Search for the cell housing the specified text and yield its (X, Y) center coordinate. 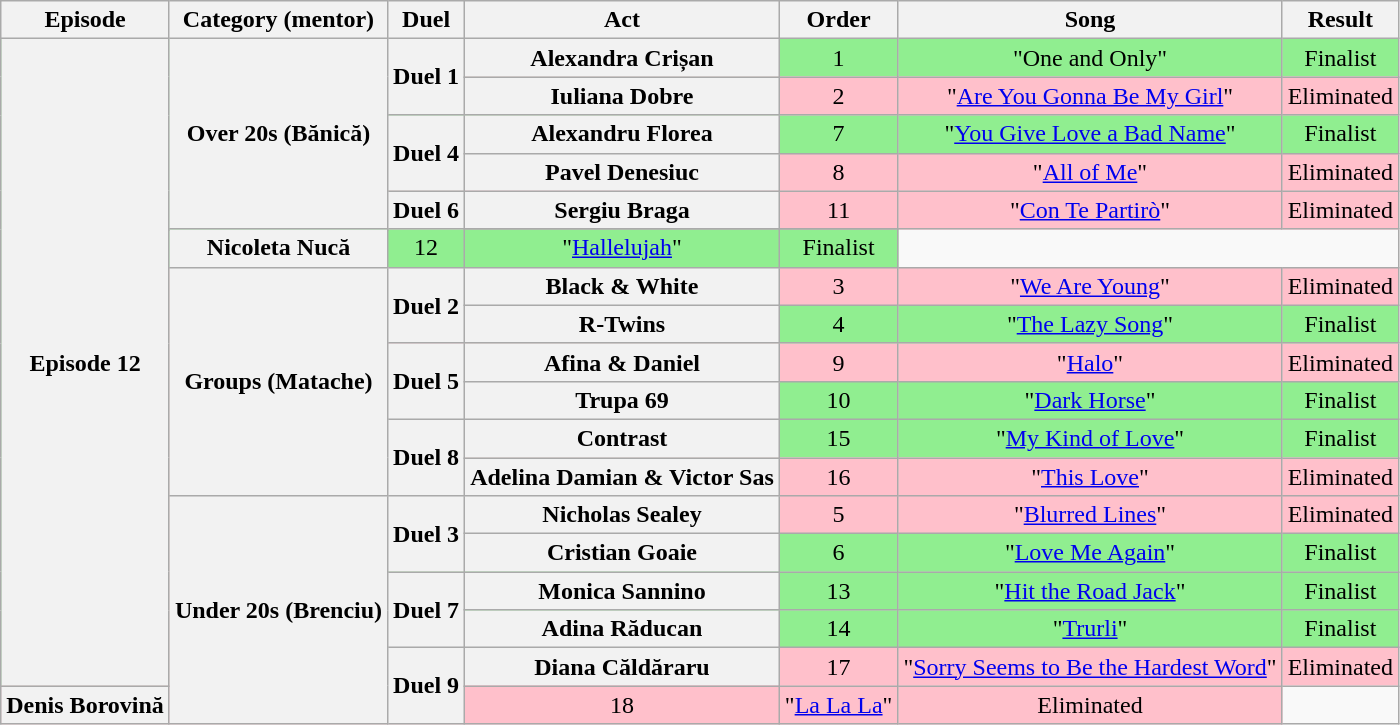
Black & White (622, 286)
13 (838, 591)
Pavel Denesiuc (622, 172)
Order (838, 20)
Denis Borovină (86, 705)
10 (838, 400)
Adina Răducan (622, 629)
18 (622, 705)
Episode 12 (86, 362)
Sergiu Braga (622, 210)
"Hit the Road Jack" (1090, 591)
Afina & Daniel (622, 362)
Contrast (622, 438)
Groups (Matache) (278, 381)
Duel (426, 20)
Duel 2 (426, 305)
Duel 7 (426, 610)
Nicoleta Nucă (278, 248)
Cristian Goaie (622, 553)
"You Give Love a Bad Name" (1090, 134)
6 (838, 553)
"Blurred Lines" (1090, 515)
5 (838, 515)
Episode (86, 20)
Duel 1 (426, 77)
Trupa 69 (622, 400)
9 (838, 362)
Alexandra Crișan (622, 58)
Under 20s (Brenciu) (278, 610)
Monica Sannino (622, 591)
Song (1090, 20)
7 (838, 134)
15 (838, 438)
"Con Te Partirò" (1090, 210)
"We Are Young" (1090, 286)
Alexandru Florea (622, 134)
Duel 3 (426, 534)
"Love Me Again" (1090, 553)
Adelina Damian & Victor Sas (622, 477)
Diana Căldăraru (622, 667)
11 (838, 210)
"Dark Horse" (1090, 400)
4 (838, 324)
Duel 8 (426, 457)
Duel 4 (426, 153)
Over 20s (Bănică) (278, 134)
"My Kind of Love" (1090, 438)
14 (838, 629)
"Halo" (1090, 362)
1 (838, 58)
"One and Only" (1090, 58)
8 (838, 172)
"This Love" (1090, 477)
"All of Me" (1090, 172)
Act (622, 20)
Result (1340, 20)
"Trurli" (1090, 629)
3 (838, 286)
R-Twins (622, 324)
Duel 5 (426, 381)
"Are You Gonna Be My Girl" (1090, 96)
17 (838, 667)
"La La La" (838, 705)
"Hallelujah" (622, 248)
2 (838, 96)
Category (mentor) (278, 20)
Duel 6 (426, 210)
Nicholas Sealey (622, 515)
"Sorry Seems to Be the Hardest Word" (1090, 667)
Iuliana Dobre (622, 96)
"The Lazy Song" (1090, 324)
12 (426, 248)
Duel 9 (426, 686)
16 (838, 477)
